Provide the [x, y] coordinate of the cell's center where the given text is located.  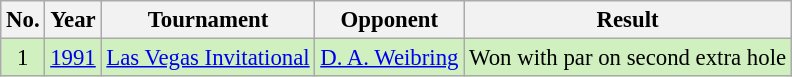
1991 [73, 58]
Tournament [208, 20]
Won with par on second extra hole [628, 58]
1 [23, 58]
Opponent [390, 20]
Year [73, 20]
Las Vegas Invitational [208, 58]
D. A. Weibring [390, 58]
No. [23, 20]
Result [628, 20]
